From the cell containing the given text, extract its center point as [X, Y] coordinate. 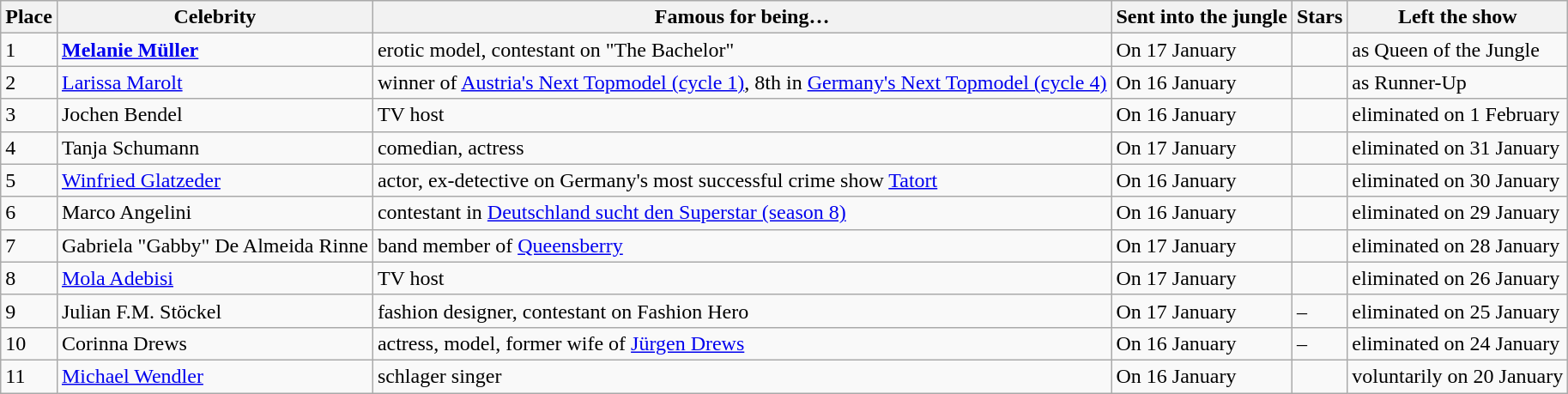
6 [29, 213]
Place [29, 17]
contestant in Deutschland sucht den Superstar (season 8) [742, 213]
band member of Queensberry [742, 245]
erotic model, contestant on "The Bachelor" [742, 50]
schlager singer [742, 376]
3 [29, 115]
Julian F.M. Stöckel [215, 311]
2 [29, 82]
Tanja Schumann [215, 148]
Jochen Bendel [215, 115]
5 [29, 180]
7 [29, 245]
eliminated on 24 January [1457, 343]
Left the show [1457, 17]
Sent into the jungle [1202, 17]
as Runner-Up [1457, 82]
Marco Angelini [215, 213]
winner of Austria's Next Topmodel (cycle 1), 8th in Germany's Next Topmodel (cycle 4) [742, 82]
eliminated on 31 January [1457, 148]
eliminated on 26 January [1457, 278]
8 [29, 278]
10 [29, 343]
Corinna Drews [215, 343]
9 [29, 311]
Mola Adebisi [215, 278]
4 [29, 148]
Famous for being… [742, 17]
Celebrity [215, 17]
11 [29, 376]
actor, ex-detective on Germany's most successful crime show Tatort [742, 180]
Larissa Marolt [215, 82]
eliminated on 1 February [1457, 115]
Winfried Glatzeder [215, 180]
eliminated on 29 January [1457, 213]
Stars [1319, 17]
eliminated on 30 January [1457, 180]
as Queen of the Jungle [1457, 50]
1 [29, 50]
fashion designer, contestant on Fashion Hero [742, 311]
voluntarily on 20 January [1457, 376]
comedian, actress [742, 148]
eliminated on 25 January [1457, 311]
actress, model, former wife of Jürgen Drews [742, 343]
Michael Wendler [215, 376]
Gabriela "Gabby" De Almeida Rinne [215, 245]
eliminated on 28 January [1457, 245]
Melanie Müller [215, 50]
